For the text-containing cell, return its midpoint in [x, y] coordinate format. 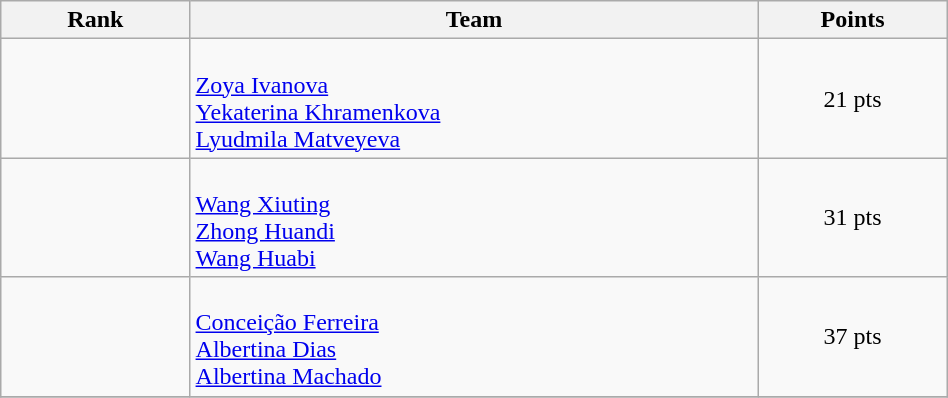
Zoya IvanovaYekaterina KhramenkovaLyudmila Matveyeva [474, 98]
31 pts [852, 218]
Rank [96, 20]
21 pts [852, 98]
37 pts [852, 336]
Points [852, 20]
Team [474, 20]
Wang XiutingZhong HuandiWang Huabi [474, 218]
Conceição FerreiraAlbertina DiasAlbertina Machado [474, 336]
